Determine the [x, y] coordinate at the center of the cell enclosing the given text.  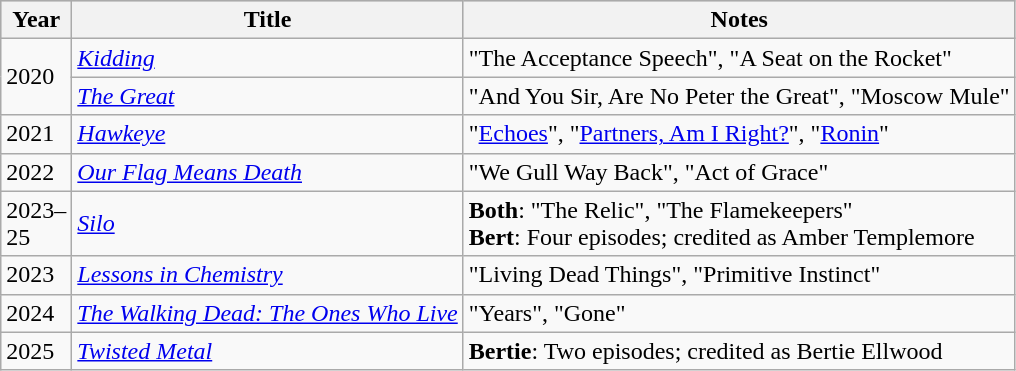
"Echoes", "Partners, Am I Right?", "Ronin" [739, 134]
2024 [36, 313]
Kidding [268, 58]
2025 [36, 351]
"The Acceptance Speech", "A Seat on the Rocket" [739, 58]
Title [268, 20]
Bertie: Two episodes; credited as Bertie Ellwood [739, 351]
2022 [36, 172]
2023 [36, 275]
Our Flag Means Death [268, 172]
2023–25 [36, 224]
"Years", "Gone" [739, 313]
The Walking Dead: The Ones Who Live [268, 313]
"We Gull Way Back", "Act of Grace" [739, 172]
2020 [36, 77]
Both: "The Relic", "The Flamekeepers"Bert: Four episodes; credited as Amber Templemore [739, 224]
Hawkeye [268, 134]
Twisted Metal [268, 351]
Lessons in Chemistry [268, 275]
Year [36, 20]
Silo [268, 224]
The Great [268, 96]
"Living Dead Things", "Primitive Instinct" [739, 275]
2021 [36, 134]
Notes [739, 20]
"And You Sir, Are No Peter the Great", "Moscow Mule" [739, 96]
